Locate the cell with the specified text and output its (x, y) center coordinate. 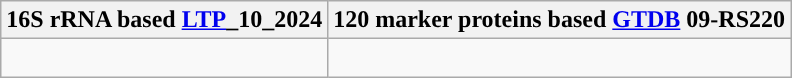
16S rRNA based LTP_10_2024 (164, 20)
120 marker proteins based GTDB 09-RS220 (560, 20)
